Search for the cell housing the specified text and yield its [X, Y] center coordinate. 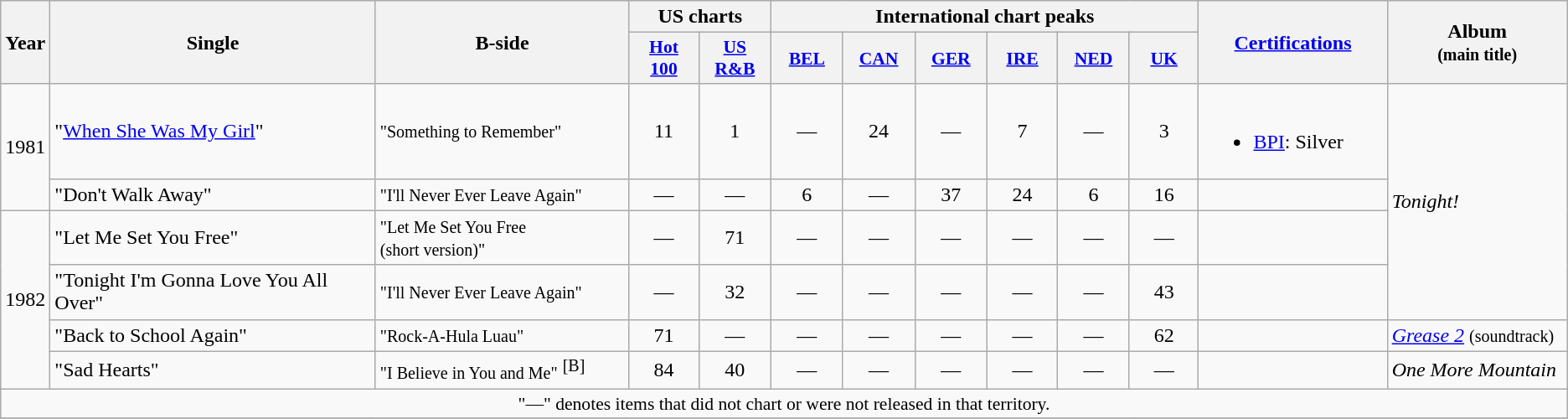
40 [735, 370]
Year [25, 42]
BPI: Silver [1293, 131]
IRE [1022, 59]
Grease 2 (soundtrack) [1478, 335]
CAN [879, 59]
32 [735, 292]
BEL [807, 59]
Hot100 [663, 59]
1982 [25, 300]
Single [213, 42]
"When She Was My Girl" [213, 131]
"Don't Walk Away" [213, 194]
62 [1164, 335]
"Something to Remember" [503, 131]
"Back to School Again" [213, 335]
"Rock-A-Hula Luau" [503, 335]
"Let Me Set You Free" [213, 238]
37 [951, 194]
"Tonight I'm Gonna Love You All Over" [213, 292]
"Let Me Set You Free(short version)" [503, 238]
UK [1164, 59]
"Sad Hearts" [213, 370]
"I Believe in You and Me" [B] [503, 370]
1981 [25, 147]
US charts [700, 17]
Tonight! [1478, 201]
16 [1164, 194]
7 [1022, 131]
International chart peaks [985, 17]
One More Mountain [1478, 370]
Certifications [1293, 42]
GER [951, 59]
USR&B [735, 59]
43 [1164, 292]
Album(main title) [1478, 42]
1 [735, 131]
3 [1164, 131]
11 [663, 131]
84 [663, 370]
"—" denotes items that did not chart or were not released in that territory. [784, 404]
NED [1094, 59]
B-side [503, 42]
